From the cell containing the given text, extract its center point as [X, Y] coordinate. 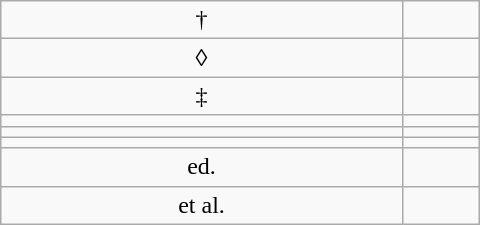
† [202, 20]
et al. [202, 205]
ed. [202, 167]
◊ [202, 58]
‡ [202, 96]
